For the text-containing cell, return its midpoint in (x, y) coordinate format. 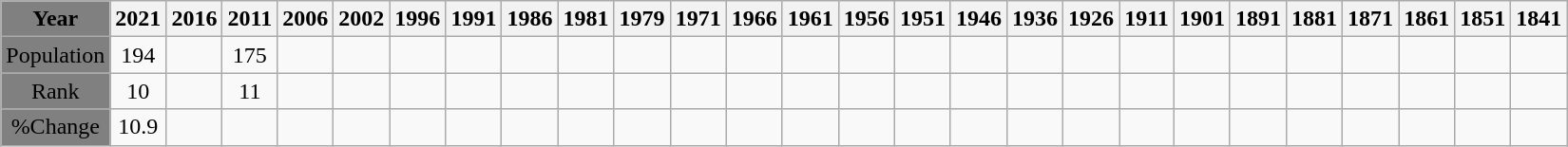
1971 (698, 19)
1926 (1091, 19)
1936 (1036, 19)
175 (250, 55)
1956 (867, 19)
1979 (642, 19)
1851 (1482, 19)
10 (139, 91)
194 (139, 55)
Rank (55, 91)
Population (55, 55)
2016 (194, 19)
11 (250, 91)
1841 (1539, 19)
Year (55, 19)
2011 (250, 19)
1946 (979, 19)
1991 (473, 19)
1986 (530, 19)
10.9 (139, 127)
2021 (139, 19)
1961 (810, 19)
2006 (306, 19)
1951 (922, 19)
1861 (1427, 19)
1911 (1147, 19)
1871 (1370, 19)
2002 (361, 19)
1901 (1201, 19)
1891 (1258, 19)
1966 (755, 19)
1881 (1315, 19)
1981 (585, 19)
%Change (55, 127)
1996 (418, 19)
